From the cell containing the given text, extract its center point as [x, y] coordinate. 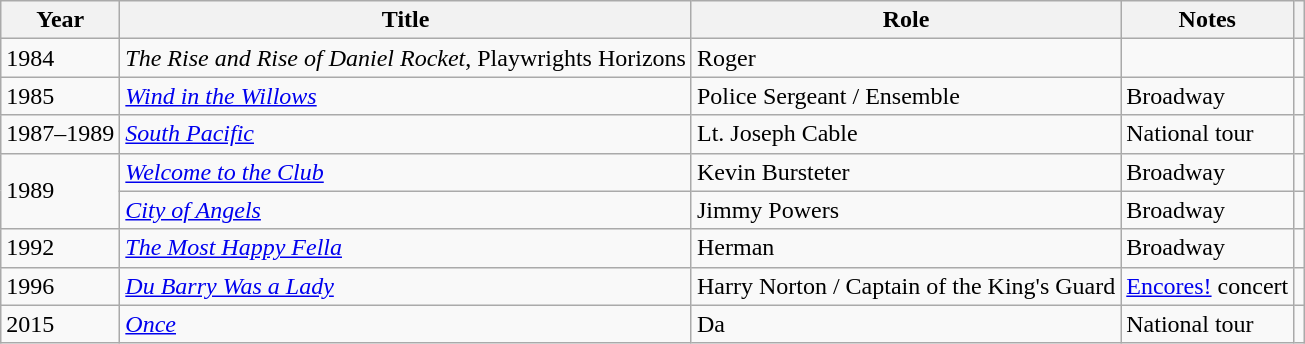
Police Sergeant / Ensemble [906, 96]
Year [60, 20]
Herman [906, 248]
The Rise and Rise of Daniel Rocket, Playwrights Horizons [406, 58]
South Pacific [406, 134]
City of Angels [406, 210]
Roger [906, 58]
1984 [60, 58]
Jimmy Powers [906, 210]
1992 [60, 248]
Once [406, 324]
Harry Norton / Captain of the King's Guard [906, 286]
1996 [60, 286]
Da [906, 324]
Role [906, 20]
The Most Happy Fella [406, 248]
1985 [60, 96]
Lt. Joseph Cable [906, 134]
Title [406, 20]
Notes [1208, 20]
Kevin Bursteter [906, 172]
Welcome to the Club [406, 172]
Encores! concert [1208, 286]
Du Barry Was a Lady [406, 286]
Wind in the Willows [406, 96]
1987–1989 [60, 134]
1989 [60, 191]
2015 [60, 324]
